Search for the cell housing the specified text and yield its [x, y] center coordinate. 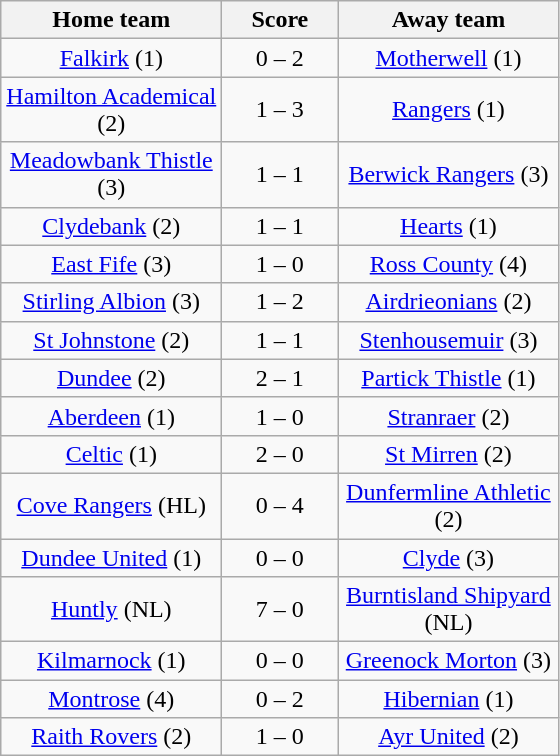
Dundee (2) [112, 378]
Burntisland Shipyard (NL) [448, 610]
Clyde (3) [448, 557]
Greenock Morton (3) [448, 661]
2 – 0 [280, 454]
Hamilton Academical (2) [112, 110]
Raith Rovers (2) [112, 737]
7 – 0 [280, 610]
Falkirk (1) [112, 58]
Stirling Albion (3) [112, 302]
Rangers (1) [448, 110]
Airdrieonians (2) [448, 302]
St Mirren (2) [448, 454]
0 – 4 [280, 506]
St Johnstone (2) [112, 340]
Stenhousemuir (3) [448, 340]
Clydebank (2) [112, 226]
Score [280, 20]
Dundee United (1) [112, 557]
1 – 2 [280, 302]
Huntly (NL) [112, 610]
Ross County (4) [448, 264]
Partick Thistle (1) [448, 378]
Berwick Rangers (3) [448, 174]
Away team [448, 20]
Hearts (1) [448, 226]
Motherwell (1) [448, 58]
Kilmarnock (1) [112, 661]
Ayr United (2) [448, 737]
Stranraer (2) [448, 416]
East Fife (3) [112, 264]
1 – 3 [280, 110]
Home team [112, 20]
Dunfermline Athletic (2) [448, 506]
Aberdeen (1) [112, 416]
Montrose (4) [112, 699]
Celtic (1) [112, 454]
2 – 1 [280, 378]
Hibernian (1) [448, 699]
Cove Rangers (HL) [112, 506]
Meadowbank Thistle (3) [112, 174]
